Capture the cell that displays the provided text and extract its (x, y) central coordinate. 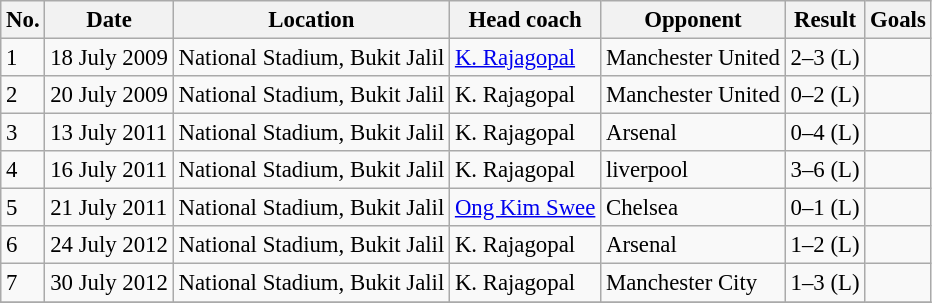
24 July 2012 (109, 245)
13 July 2011 (109, 133)
3 (23, 133)
1 (23, 58)
Head coach (526, 20)
1–2 (L) (825, 245)
Goals (898, 20)
3–6 (L) (825, 170)
1–3 (L) (825, 283)
2 (23, 95)
2–3 (L) (825, 58)
Chelsea (694, 208)
Ong Kim Swee (526, 208)
No. (23, 20)
0–1 (L) (825, 208)
Manchester City (694, 283)
5 (23, 208)
18 July 2009 (109, 58)
Opponent (694, 20)
6 (23, 245)
20 July 2009 (109, 95)
liverpool (694, 170)
30 July 2012 (109, 283)
Result (825, 20)
0–2 (L) (825, 95)
7 (23, 283)
0–4 (L) (825, 133)
Location (311, 20)
16 July 2011 (109, 170)
4 (23, 170)
Date (109, 20)
21 July 2011 (109, 208)
